Determine the [x, y] coordinate at the center of the cell enclosing the given text.  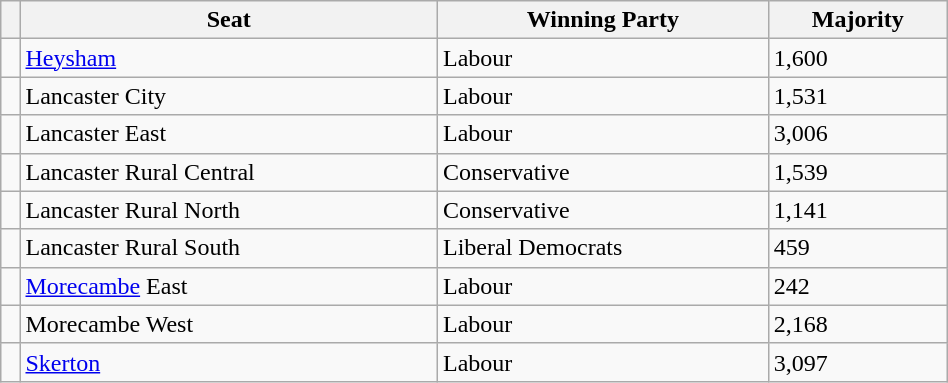
2,168 [858, 324]
1,539 [858, 172]
Lancaster East [229, 134]
242 [858, 286]
Lancaster Rural North [229, 210]
1,600 [858, 58]
Lancaster Rural South [229, 248]
1,531 [858, 96]
Lancaster City [229, 96]
Winning Party [604, 20]
Skerton [229, 362]
Heysham [229, 58]
Majority [858, 20]
Morecambe West [229, 324]
3,097 [858, 362]
Morecambe East [229, 286]
Seat [229, 20]
Lancaster Rural Central [229, 172]
Liberal Democrats [604, 248]
3,006 [858, 134]
459 [858, 248]
1,141 [858, 210]
